For the text-containing cell, return its midpoint in (X, Y) coordinate format. 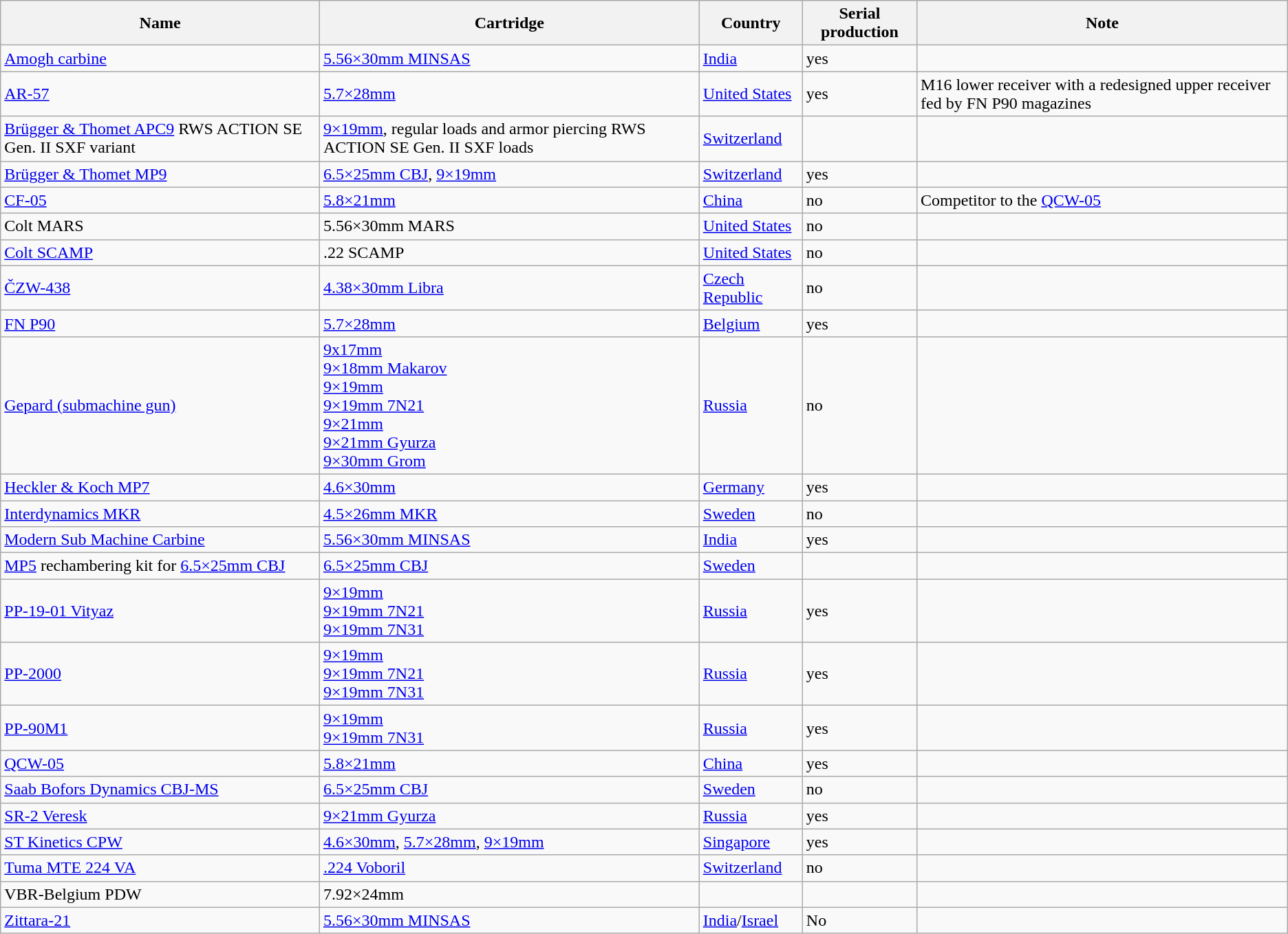
QCW-05 (160, 763)
4.5×26mm MKR (509, 514)
Note (1102, 23)
ST Kinetics CPW (160, 842)
ČZW-438 (160, 287)
4.6×30mm, 5.7×28mm, 9×19mm (509, 842)
PP-19-01 Vityaz (160, 611)
Competitor to the QCW-05 (1102, 200)
FN P90 (160, 323)
Brügger & Thomet APC9 RWS ACTION SE Gen. II SXF variant (160, 139)
AR-57 (160, 94)
4.38×30mm Libra (509, 287)
9×19mm, regular loads and armor piercing RWS ACTION SE Gen. II SXF loads (509, 139)
9x17mm9×18mm Makarov9×19mm9×19mm 7N219×21mm9×21mm Gyurza9×30mm Grom (509, 405)
Brügger & Thomet MP9 (160, 174)
Interdynamics MKR (160, 514)
SR-2 Veresk (160, 816)
Colt SCAMP (160, 252)
Gepard (submachine gun) (160, 405)
.22 SCAMP (509, 252)
Amogh carbine (160, 58)
Singapore (751, 842)
9×21mm Gyurza (509, 816)
Czech Republic (751, 287)
Country (751, 23)
.224 Voboril (509, 868)
M16 lower receiver with a redesigned upper receiver fed by FN P90 magazines (1102, 94)
PP-2000 (160, 674)
No (859, 920)
Heckler & Koch MP7 (160, 487)
MP5 rechambering kit for 6.5×25mm CBJ (160, 566)
Serial production (859, 23)
Tuma MTE 224 VA (160, 868)
Cartridge (509, 23)
Zittara-21 (160, 920)
Colt MARS (160, 226)
Germany (751, 487)
4.6×30mm (509, 487)
Saab Bofors Dynamics CBJ-MS (160, 790)
Name (160, 23)
India/Israel (751, 920)
Belgium (751, 323)
6.5×25mm CBJ, 9×19mm (509, 174)
VBR-Belgium PDW (160, 894)
CF-05 (160, 200)
7.92×24mm (509, 894)
Modern Sub Machine Carbine (160, 540)
5.56×30mm MARS (509, 226)
PP-90M1 (160, 728)
9×19mm9×19mm 7N31 (509, 728)
